Capture the cell that displays the provided text and extract its [x, y] central coordinate. 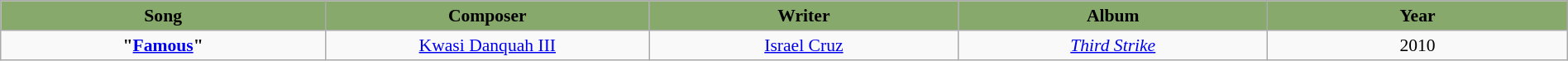
Kwasi Danquah III [488, 45]
Year [1417, 16]
Third Strike [1113, 45]
Album [1113, 16]
Composer [488, 16]
Writer [804, 16]
"Famous" [164, 45]
Song [164, 16]
2010 [1417, 45]
Israel Cruz [804, 45]
